Detect which cell encompasses the target text, then output its (x, y) center coordinate. 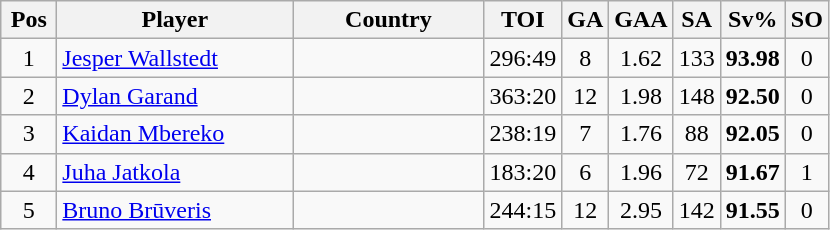
SA (696, 20)
91.55 (752, 210)
Pos (29, 20)
5 (29, 210)
244:15 (523, 210)
2 (29, 96)
148 (696, 96)
6 (586, 172)
142 (696, 210)
Juha Jatkola (175, 172)
Kaidan Mbereko (175, 134)
1.62 (641, 58)
GA (586, 20)
TOI (523, 20)
88 (696, 134)
Jesper Wallstedt (175, 58)
91.67 (752, 172)
183:20 (523, 172)
Country (388, 20)
8 (586, 58)
238:19 (523, 134)
1.98 (641, 96)
93.98 (752, 58)
Bruno Brūveris (175, 210)
1.76 (641, 134)
296:49 (523, 58)
1.96 (641, 172)
4 (29, 172)
Dylan Garand (175, 96)
7 (586, 134)
92.50 (752, 96)
363:20 (523, 96)
92.05 (752, 134)
GAA (641, 20)
SO (806, 20)
Sv% (752, 20)
133 (696, 58)
72 (696, 172)
Player (175, 20)
2.95 (641, 210)
3 (29, 134)
